Find where the given text appears and provide that cell's center as (x, y) coordinate. 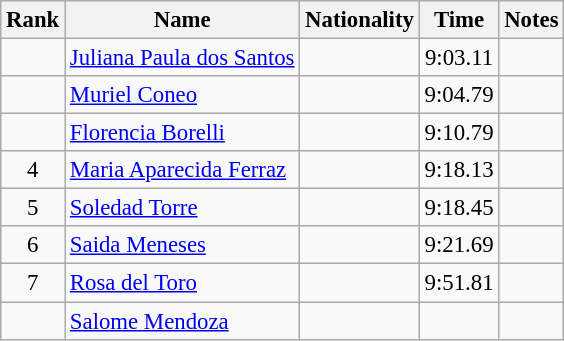
Salome Mendoza (182, 321)
5 (33, 208)
Name (182, 20)
Florencia Borelli (182, 133)
Nationality (360, 20)
7 (33, 283)
Muriel Coneo (182, 95)
Maria Aparecida Ferraz (182, 170)
6 (33, 245)
9:18.45 (459, 208)
Rank (33, 20)
Notes (532, 20)
9:18.13 (459, 170)
Rosa del Toro (182, 283)
Saida Meneses (182, 245)
4 (33, 170)
Time (459, 20)
Juliana Paula dos Santos (182, 58)
9:21.69 (459, 245)
9:03.11 (459, 58)
9:10.79 (459, 133)
9:04.79 (459, 95)
Soledad Torre (182, 208)
9:51.81 (459, 283)
